Identify which cell holds the provided text, then report its [x, y] central coordinate. 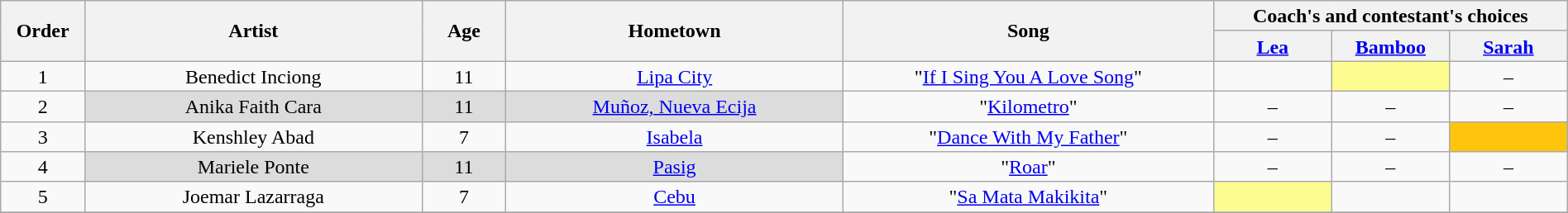
Hometown [675, 31]
"If I Sing You A Love Song" [1028, 76]
Pasig [675, 167]
Lipa City [675, 76]
Order [43, 31]
"Roar" [1028, 167]
Benedict Inciong [253, 76]
Muñoz, Nueva Ecija [675, 106]
Sarah [1508, 46]
Kenshley Abad [253, 137]
2 [43, 106]
Cebu [675, 196]
"Kilometro" [1028, 106]
Lea [1272, 46]
Anika Faith Cara [253, 106]
4 [43, 167]
Joemar Lazarraga [253, 196]
Age [464, 31]
"Sa Mata Makikita" [1028, 196]
Mariele Ponte [253, 167]
Artist [253, 31]
Coach's and contestant's choices [1390, 17]
Song [1028, 31]
Isabela [675, 137]
Bamboo [1391, 46]
1 [43, 76]
3 [43, 137]
5 [43, 196]
"Dance With My Father" [1028, 137]
